Return the [X, Y] coordinate for the center point of the cell that contains the specified text.  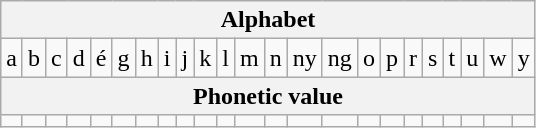
ny [304, 58]
o [368, 58]
m [249, 58]
y [524, 58]
j [185, 58]
l [226, 58]
t [452, 58]
Alphabet [268, 20]
é [101, 58]
u [472, 58]
h [146, 58]
p [392, 58]
d [78, 58]
w [498, 58]
a [12, 58]
b [34, 58]
n [276, 58]
ng [340, 58]
k [206, 58]
Phonetic value [268, 96]
r [414, 58]
g [124, 58]
i [167, 58]
c [57, 58]
s [433, 58]
